Capture the cell that displays the provided text and extract its (x, y) central coordinate. 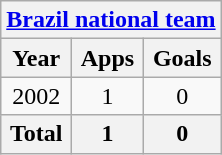
Brazil national team (111, 20)
Total (36, 134)
2002 (36, 96)
Apps (108, 58)
Goals (182, 58)
Year (36, 58)
